Return [X, Y] of the center of cell containing provided text 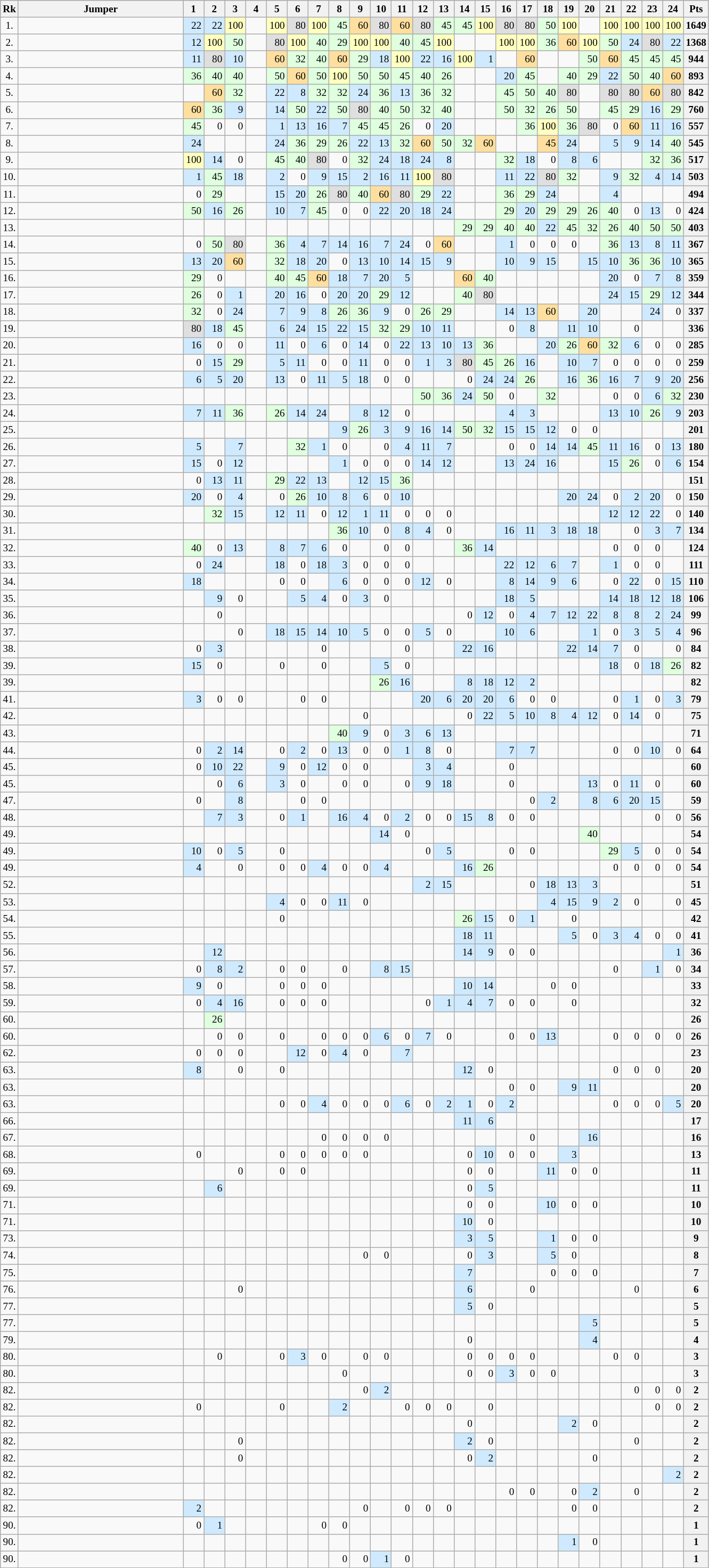
34 [696, 969]
48. [10, 818]
893 [696, 76]
56. [10, 952]
41 [696, 936]
4. [10, 76]
29. [10, 497]
37. [10, 632]
12. [10, 211]
21. [10, 363]
365 [696, 262]
2. [10, 43]
14. [10, 245]
285 [696, 346]
62. [10, 1053]
23. [10, 396]
140 [696, 514]
38. [10, 649]
203 [696, 413]
344 [696, 295]
66. [10, 1121]
10. [10, 177]
33. [10, 565]
84 [696, 649]
517 [696, 160]
9. [10, 160]
59. [10, 1003]
18. [10, 312]
13. [10, 228]
1368 [696, 43]
56 [696, 818]
76. [10, 1289]
73. [10, 1239]
99 [696, 616]
403 [696, 228]
36. [10, 616]
180 [696, 447]
22. [10, 380]
337 [696, 312]
32. [10, 548]
3. [10, 59]
28. [10, 480]
58. [10, 986]
1649 [696, 26]
79 [696, 700]
54. [10, 919]
336 [696, 329]
21 [610, 9]
256 [696, 380]
367 [696, 245]
16. [10, 279]
64 [696, 750]
359 [696, 279]
Rk [10, 9]
75 [696, 716]
35. [10, 599]
842 [696, 93]
154 [696, 464]
75. [10, 1273]
134 [696, 531]
52. [10, 885]
15. [10, 262]
503 [696, 177]
79. [10, 1340]
59 [696, 801]
20. [10, 346]
68. [10, 1155]
17. [10, 295]
44. [10, 750]
8. [10, 144]
26. [10, 447]
57. [10, 969]
Pts [696, 9]
31. [10, 531]
201 [696, 430]
71 [696, 733]
19. [10, 329]
557 [696, 127]
760 [696, 110]
Jumper [100, 9]
33 [696, 986]
24. [10, 413]
53. [10, 902]
1. [10, 26]
545 [696, 144]
42. [10, 716]
34. [10, 582]
151 [696, 480]
6. [10, 110]
19 [569, 9]
30. [10, 514]
230 [696, 396]
41. [10, 700]
106 [696, 599]
5. [10, 93]
110 [696, 582]
944 [696, 59]
7. [10, 127]
43. [10, 733]
150 [696, 497]
27. [10, 464]
494 [696, 194]
259 [696, 363]
42 [696, 919]
96 [696, 632]
51 [696, 885]
47. [10, 801]
424 [696, 211]
67. [10, 1138]
55. [10, 936]
25. [10, 430]
124 [696, 548]
11. [10, 194]
111 [696, 565]
74. [10, 1256]
